From the cell containing the given text, extract its center point as [X, Y] coordinate. 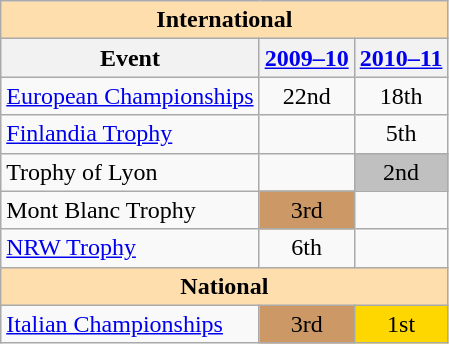
NRW Trophy [130, 248]
2009–10 [306, 58]
Trophy of Lyon [130, 172]
2010–11 [401, 58]
5th [401, 134]
Mont Blanc Trophy [130, 210]
Event [130, 58]
Italian Championships [130, 324]
22nd [306, 96]
6th [306, 248]
2nd [401, 172]
European Championships [130, 96]
International [224, 20]
National [224, 286]
18th [401, 96]
Finlandia Trophy [130, 134]
1st [401, 324]
